For the text-containing cell, return its midpoint in (x, y) coordinate format. 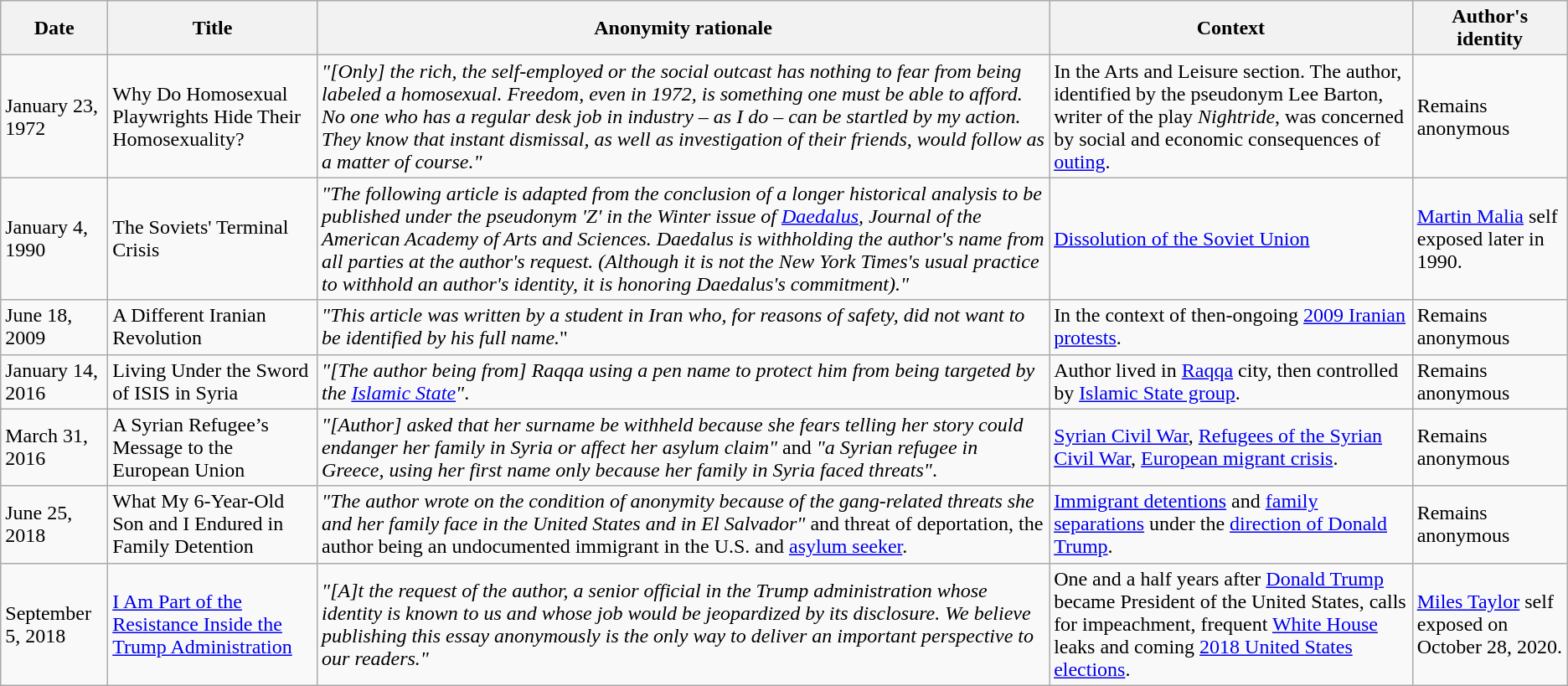
Dissolution of the Soviet Union (1231, 239)
A Syrian Refugee’s Message to the European Union (213, 447)
"This article was written by a student in Iran who, for reasons of safety, did not want to be identified by his full name." (683, 327)
September 5, 2018 (54, 624)
Immigrant detentions and family separations under the direction of Donald Trump. (1231, 524)
January 4, 1990 (54, 239)
In the context of then-ongoing 2009 Iranian protests. (1231, 327)
Author's identity (1489, 28)
Miles Taylor self exposed on October 28, 2020. (1489, 624)
The Soviets' Terminal Crisis (213, 239)
Martin Malia self exposed later in 1990. (1489, 239)
Context (1231, 28)
"[The author being from] Raqqa using a pen name to protect him from being targeted by the Islamic State". (683, 382)
June 18, 2009 (54, 327)
Title (213, 28)
What My 6-Year-Old Son and I Endured in Family Detention (213, 524)
January 23, 1972 (54, 116)
I Am Part of the Resistance Inside the Trump Administration (213, 624)
Why Do Homosexual Playwrights Hide Their Homosexuality? (213, 116)
Anonymity rationale (683, 28)
Living Under the Sword of ISIS in Syria (213, 382)
A Different Iranian Revolution (213, 327)
Syrian Civil War, Refugees of the Syrian Civil War, European migrant crisis. (1231, 447)
Date (54, 28)
Author lived in Raqqa city, then controlled by Islamic State group. (1231, 382)
January 14, 2016 (54, 382)
March 31, 2016 (54, 447)
June 25, 2018 (54, 524)
